Find where the given text appears and provide that cell's center as (x, y) coordinate. 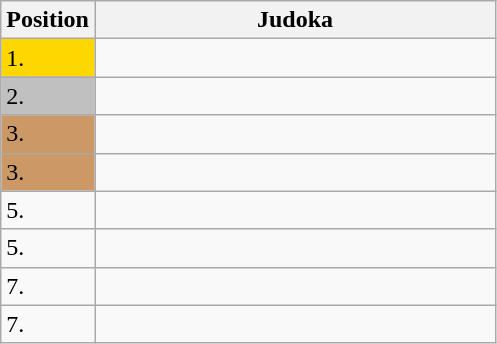
1. (48, 58)
Judoka (294, 20)
2. (48, 96)
Position (48, 20)
